For the text-containing cell, return its midpoint in (x, y) coordinate format. 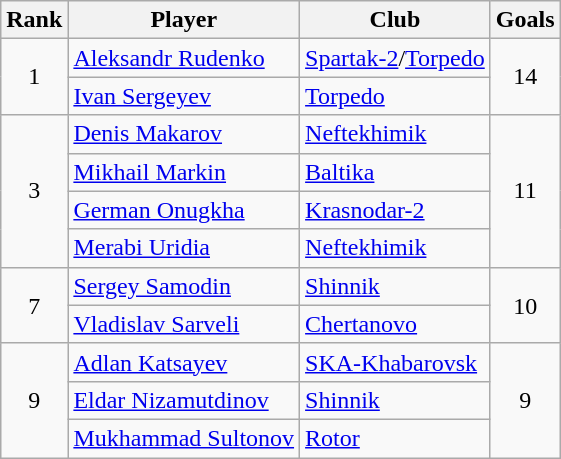
Baltika (396, 172)
Club (396, 20)
Rank (34, 20)
Sergey Samodin (184, 286)
Krasnodar-2 (396, 210)
10 (525, 305)
Player (184, 20)
Mukhammad Sultonov (184, 438)
Aleksandr Rudenko (184, 58)
14 (525, 77)
Adlan Katsayev (184, 362)
Eldar Nizamutdinov (184, 400)
Goals (525, 20)
3 (34, 191)
Vladislav Sarveli (184, 324)
11 (525, 191)
German Onugkha (184, 210)
1 (34, 77)
SKA-Khabarovsk (396, 362)
Mikhail Markin (184, 172)
Spartak-2/Torpedo (396, 58)
Torpedo (396, 96)
Rotor (396, 438)
Ivan Sergeyev (184, 96)
Merabi Uridia (184, 248)
Denis Makarov (184, 134)
7 (34, 305)
Chertanovo (396, 324)
